Capture the cell that displays the provided text and extract its (X, Y) central coordinate. 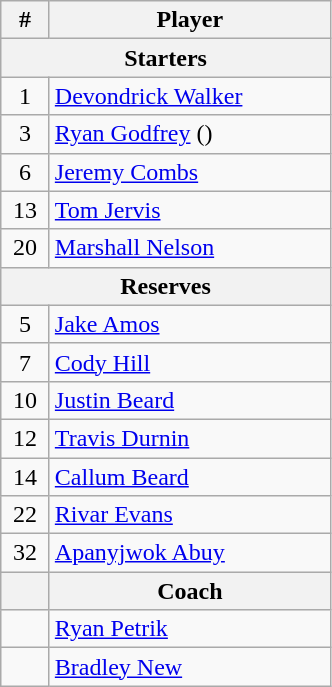
3 (26, 134)
Bradley New (190, 667)
Tom Jervis (190, 210)
12 (26, 438)
22 (26, 515)
7 (26, 362)
Ryan Godfrey () (190, 134)
Marshall Nelson (190, 248)
Cody Hill (190, 362)
Devondrick Walker (190, 96)
5 (26, 324)
Coach (190, 591)
20 (26, 248)
Reserves (166, 286)
6 (26, 172)
1 (26, 96)
Callum Beard (190, 477)
Jeremy Combs (190, 172)
Justin Beard (190, 400)
Ryan Petrik (190, 629)
10 (26, 400)
Jake Amos (190, 324)
13 (26, 210)
Travis Durnin (190, 438)
Player (190, 20)
Starters (166, 58)
Apanyjwok Abuy (190, 553)
14 (26, 477)
32 (26, 553)
Rivar Evans (190, 515)
# (26, 20)
